Return the (X, Y) coordinate for the center point of the cell that contains the specified text.  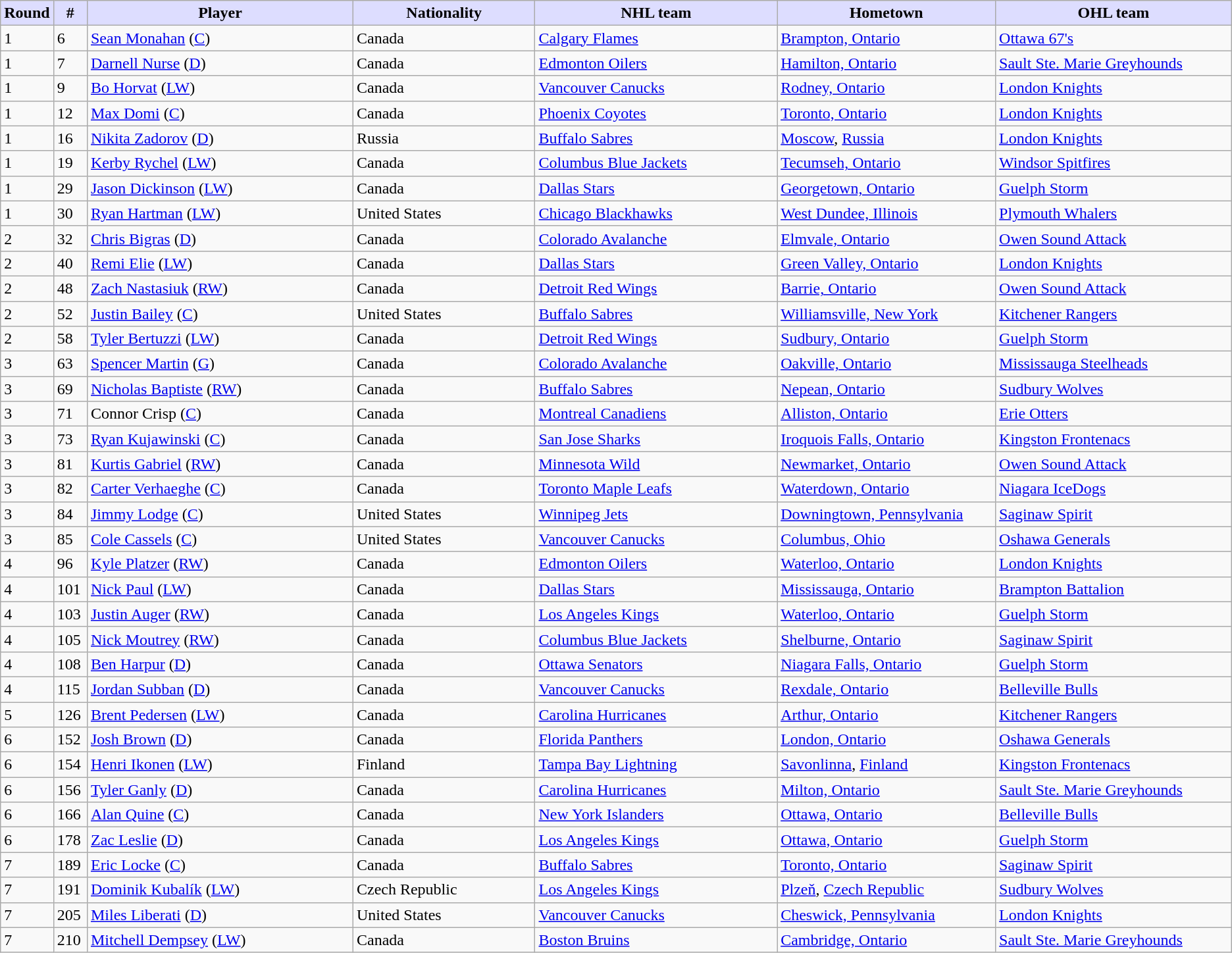
Alan Quine (C) (220, 815)
Nikita Zadorov (D) (220, 138)
Newmarket, Ontario (886, 464)
Phoenix Coyotes (656, 113)
154 (70, 765)
Brampton, Ontario (886, 38)
Brent Pedersen (LW) (220, 714)
19 (70, 163)
178 (70, 840)
Connor Crisp (C) (220, 414)
Mitchell Dempsey (LW) (220, 940)
Bo Horvat (LW) (220, 88)
Spencer Martin (G) (220, 364)
Ottawa Senators (656, 664)
West Dundee, Illinois (886, 213)
Erie Otters (1114, 414)
Remi Elie (LW) (220, 263)
Kurtis Gabriel (RW) (220, 464)
Kerby Rychel (LW) (220, 163)
105 (70, 639)
Nationality (444, 13)
Cambridge, Ontario (886, 940)
40 (70, 263)
Plzeň, Czech Republic (886, 890)
Ben Harpur (D) (220, 664)
London, Ontario (886, 740)
Florida Panthers (656, 740)
Tecumseh, Ontario (886, 163)
Justin Auger (RW) (220, 614)
12 (70, 113)
Carter Verhaeghe (C) (220, 489)
84 (70, 514)
5 (27, 714)
Finland (444, 765)
126 (70, 714)
Nepean, Ontario (886, 389)
Shelburne, Ontario (886, 639)
Round (27, 13)
Moscow, Russia (886, 138)
108 (70, 664)
Barrie, Ontario (886, 288)
Tyler Ganly (D) (220, 790)
96 (70, 564)
52 (70, 314)
Downingtown, Pennsylvania (886, 514)
Columbus, Ohio (886, 539)
63 (70, 364)
Tampa Bay Lightning (656, 765)
210 (70, 940)
29 (70, 188)
Zach Nastasiuk (RW) (220, 288)
Mississauga, Ontario (886, 589)
New York Islanders (656, 815)
32 (70, 238)
48 (70, 288)
Brampton Battalion (1114, 589)
Russia (444, 138)
Rexdale, Ontario (886, 689)
189 (70, 865)
Chicago Blackhawks (656, 213)
Minnesota Wild (656, 464)
Rodney, Ontario (886, 88)
Player (220, 13)
166 (70, 815)
Ottawa 67's (1114, 38)
Josh Brown (D) (220, 740)
Alliston, Ontario (886, 414)
30 (70, 213)
Sean Monahan (C) (220, 38)
9 (70, 88)
Windsor Spitfires (1114, 163)
Justin Bailey (C) (220, 314)
103 (70, 614)
Arthur, Ontario (886, 714)
Kyle Platzer (RW) (220, 564)
205 (70, 915)
OHL team (1114, 13)
Calgary Flames (656, 38)
Toronto Maple Leafs (656, 489)
Ryan Kujawinski (C) (220, 439)
Mississauga Steelheads (1114, 364)
58 (70, 339)
Max Domi (C) (220, 113)
71 (70, 414)
85 (70, 539)
NHL team (656, 13)
Darnell Nurse (D) (220, 63)
# (70, 13)
82 (70, 489)
Montreal Canadiens (656, 414)
Green Valley, Ontario (886, 263)
Elmvale, Ontario (886, 238)
Plymouth Whalers (1114, 213)
Ryan Hartman (LW) (220, 213)
Chris Bigras (D) (220, 238)
Zac Leslie (D) (220, 840)
115 (70, 689)
Waterdown, Ontario (886, 489)
Jimmy Lodge (C) (220, 514)
Henri Ikonen (LW) (220, 765)
Boston Bruins (656, 940)
Miles Liberati (D) (220, 915)
Niagara IceDogs (1114, 489)
Czech Republic (444, 890)
Nick Moutrey (RW) (220, 639)
Williamsville, New York (886, 314)
Hometown (886, 13)
69 (70, 389)
Winnipeg Jets (656, 514)
Tyler Bertuzzi (LW) (220, 339)
Dominik Kubalík (LW) (220, 890)
156 (70, 790)
Nick Paul (LW) (220, 589)
Iroquois Falls, Ontario (886, 439)
152 (70, 740)
Jason Dickinson (LW) (220, 188)
Eric Locke (C) (220, 865)
Oakville, Ontario (886, 364)
16 (70, 138)
191 (70, 890)
73 (70, 439)
San Jose Sharks (656, 439)
Niagara Falls, Ontario (886, 664)
Sudbury, Ontario (886, 339)
Hamilton, Ontario (886, 63)
Cole Cassels (C) (220, 539)
101 (70, 589)
81 (70, 464)
Georgetown, Ontario (886, 188)
Jordan Subban (D) (220, 689)
Nicholas Baptiste (RW) (220, 389)
Cheswick, Pennsylvania (886, 915)
Milton, Ontario (886, 790)
Savonlinna, Finland (886, 765)
